Capture the cell that displays the provided text and extract its [X, Y] central coordinate. 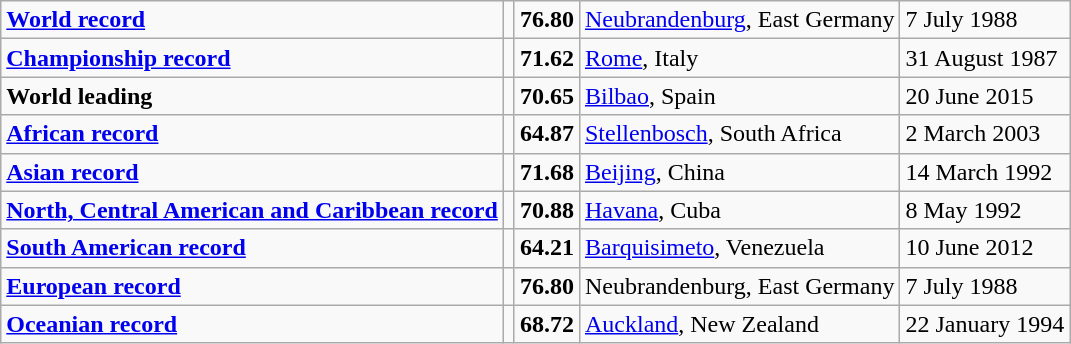
2 March 2003 [985, 134]
22 January 1994 [985, 324]
Bilbao, Spain [740, 96]
South American record [252, 248]
European record [252, 286]
Beijing, China [740, 172]
64.87 [546, 134]
Stellenbosch, South Africa [740, 134]
64.21 [546, 248]
Havana, Cuba [740, 210]
70.88 [546, 210]
68.72 [546, 324]
Barquisimeto, Venezuela [740, 248]
31 August 1987 [985, 58]
World leading [252, 96]
Championship record [252, 58]
World record [252, 20]
Auckland, New Zealand [740, 324]
African record [252, 134]
Oceanian record [252, 324]
71.68 [546, 172]
North, Central American and Caribbean record [252, 210]
71.62 [546, 58]
8 May 1992 [985, 210]
14 March 1992 [985, 172]
10 June 2012 [985, 248]
20 June 2015 [985, 96]
70.65 [546, 96]
Asian record [252, 172]
Rome, Italy [740, 58]
